Return the [X, Y] coordinate for the center point of the cell that contains the specified text.  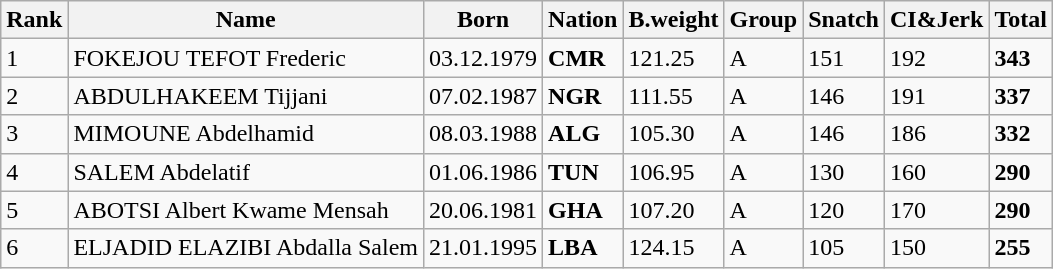
Snatch [844, 20]
20.06.1981 [484, 210]
08.03.1988 [484, 134]
Group [764, 20]
2 [34, 96]
Name [246, 20]
Total [1021, 20]
130 [844, 172]
111.55 [674, 96]
107.20 [674, 210]
124.15 [674, 248]
343 [1021, 58]
160 [936, 172]
151 [844, 58]
105 [844, 248]
LBA [583, 248]
07.02.1987 [484, 96]
186 [936, 134]
Rank [34, 20]
191 [936, 96]
337 [1021, 96]
03.12.1979 [484, 58]
21.01.1995 [484, 248]
106.95 [674, 172]
Nation [583, 20]
MIMOUNE Abdelhamid [246, 134]
6 [34, 248]
ABDULHAKEEM Tijjani [246, 96]
FOKEJOU TEFOT Frederic [246, 58]
1 [34, 58]
Born [484, 20]
332 [1021, 134]
4 [34, 172]
ELJADID ELAZIBI Abdalla Salem [246, 248]
TUN [583, 172]
01.06.1986 [484, 172]
255 [1021, 248]
CI&Jerk [936, 20]
ABOTSI Albert Kwame Mensah [246, 210]
B.weight [674, 20]
SALEM Abdelatif [246, 172]
120 [844, 210]
ALG [583, 134]
3 [34, 134]
NGR [583, 96]
121.25 [674, 58]
GHA [583, 210]
CMR [583, 58]
105.30 [674, 134]
5 [34, 210]
150 [936, 248]
192 [936, 58]
170 [936, 210]
